Scan for the cell matching the given text and deliver its [x, y] coordinate at center. 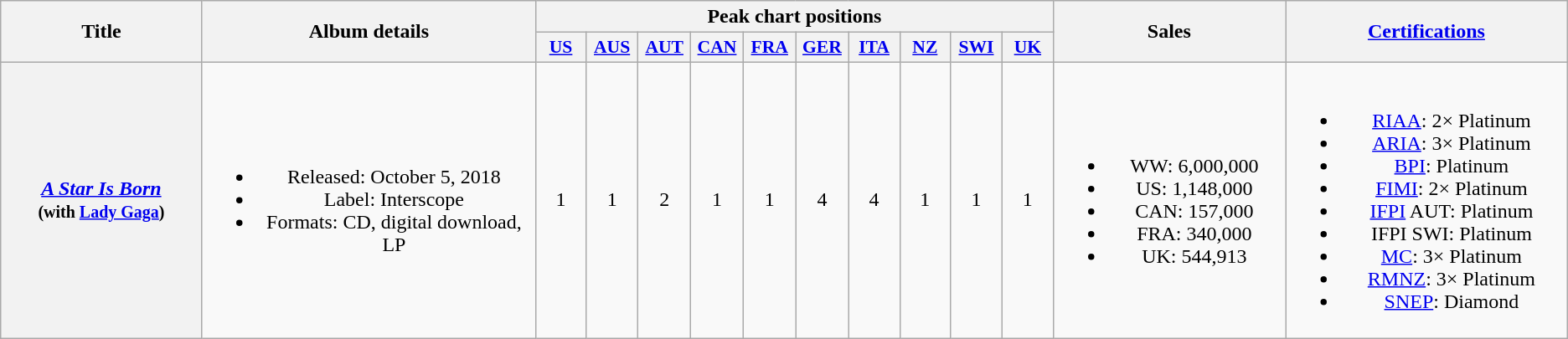
Peak chart positions [794, 17]
FRA [769, 48]
A Star Is Born(with Lady Gaga) [101, 199]
Album details [369, 32]
2 [665, 199]
AUT [665, 48]
Sales [1169, 32]
Certifications [1427, 32]
RIAA: 2× PlatinumARIA: 3× PlatinumBPI: PlatinumFIMI: 2× PlatinumIFPI AUT: PlatinumIFPI SWI: PlatinumMC: 3× PlatinumRMNZ: 3× PlatinumSNEP: Diamond [1427, 199]
ITA [874, 48]
SWI [976, 48]
UK [1029, 48]
CAN [717, 48]
WW: 6,000,000US: 1,148,000CAN: 157,000FRA: 340,000UK: 544,913 [1169, 199]
US [561, 48]
NZ [925, 48]
Released: October 5, 2018Label: InterscopeFormats: CD, digital download, LP [369, 199]
GER [823, 48]
Title [101, 32]
AUS [611, 48]
